Return (x, y) of the center of cell containing provided text 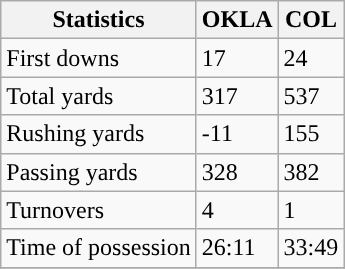
Total yards (99, 96)
Passing yards (99, 172)
155 (311, 134)
26:11 (237, 248)
OKLA (237, 20)
-11 (237, 134)
COL (311, 20)
4 (237, 210)
Rushing yards (99, 134)
382 (311, 172)
First downs (99, 58)
1 (311, 210)
Statistics (99, 20)
537 (311, 96)
33:49 (311, 248)
17 (237, 58)
Time of possession (99, 248)
317 (237, 96)
328 (237, 172)
Turnovers (99, 210)
24 (311, 58)
